Identify which cell holds the provided text, then report its [X, Y] central coordinate. 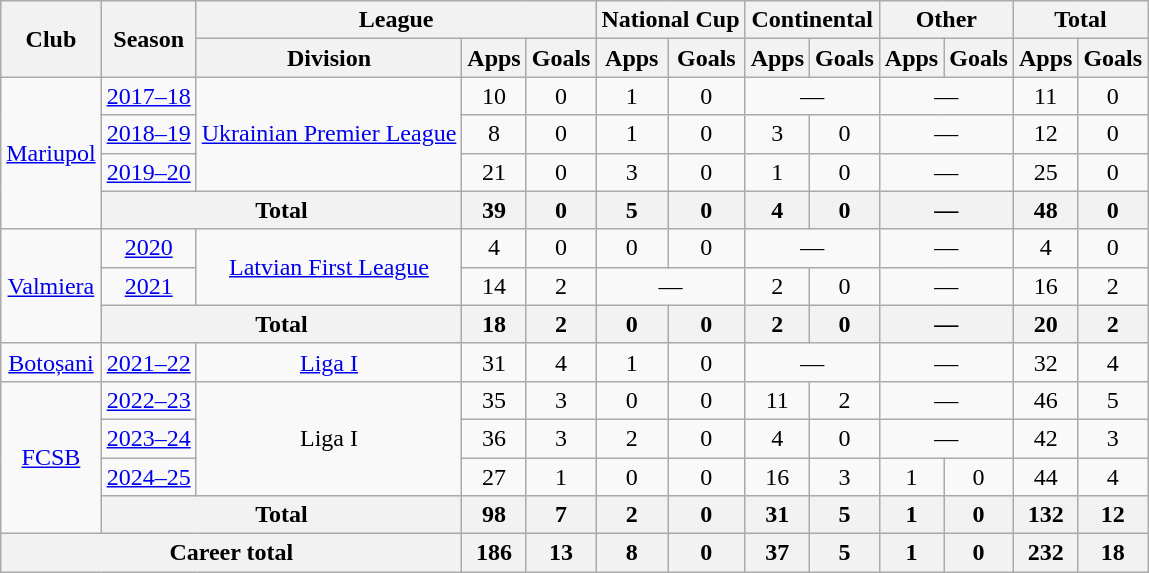
14 [494, 286]
44 [1045, 477]
98 [494, 515]
Ukrainian Premier League [329, 134]
42 [1045, 438]
132 [1045, 515]
Division [329, 58]
FCSB [51, 457]
League [396, 20]
21 [494, 172]
Valmiera [51, 286]
Career total [232, 553]
Botoșani [51, 362]
2023–24 [148, 438]
Season [148, 39]
48 [1045, 210]
20 [1045, 324]
27 [494, 477]
2020 [148, 248]
32 [1045, 362]
Mariupol [51, 153]
Club [51, 39]
2021–22 [148, 362]
National Cup [670, 20]
2022–23 [148, 400]
2019–20 [148, 172]
35 [494, 400]
7 [561, 515]
186 [494, 553]
25 [1045, 172]
232 [1045, 553]
Continental [812, 20]
Other [946, 20]
13 [561, 553]
39 [494, 210]
46 [1045, 400]
Latvian First League [329, 267]
10 [494, 96]
2021 [148, 286]
2024–25 [148, 477]
37 [777, 553]
2017–18 [148, 96]
36 [494, 438]
2018–19 [148, 134]
